Identify which cell holds the provided text, then report its (X, Y) central coordinate. 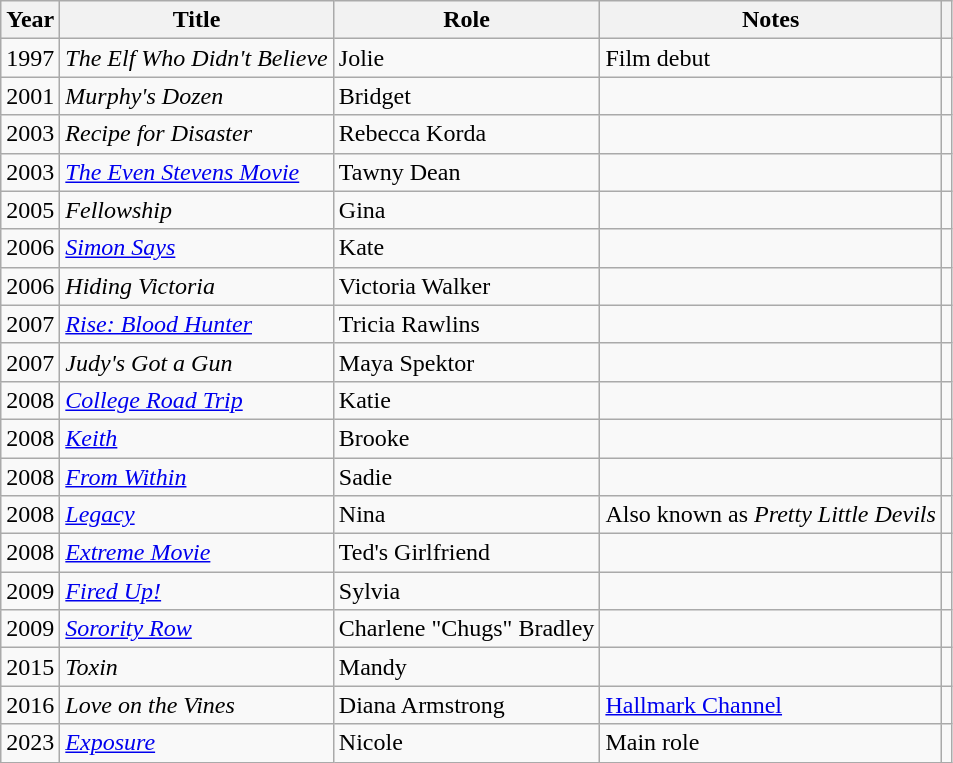
Recipe for Disaster (196, 134)
Tricia Rawlins (466, 324)
Gina (466, 210)
Keith (196, 438)
Diana Armstrong (466, 705)
Year (30, 20)
Victoria Walker (466, 286)
Main role (770, 743)
Nina (466, 515)
2005 (30, 210)
2023 (30, 743)
Toxin (196, 667)
Title (196, 20)
Sylvia (466, 591)
The Even Stevens Movie (196, 172)
2016 (30, 705)
1997 (30, 58)
Film debut (770, 58)
Rebecca Korda (466, 134)
Mandy (466, 667)
Bridget (466, 96)
Fellowship (196, 210)
2001 (30, 96)
Rise: Blood Hunter (196, 324)
Love on the Vines (196, 705)
Katie (466, 400)
From Within (196, 477)
Legacy (196, 515)
The Elf Who Didn't Believe (196, 58)
Murphy's Dozen (196, 96)
Hiding Victoria (196, 286)
Simon Says (196, 248)
Nicole (466, 743)
Maya Spektor (466, 362)
Notes (770, 20)
Hallmark Channel (770, 705)
Judy's Got a Gun (196, 362)
Exposure (196, 743)
2015 (30, 667)
Charlene "Chugs" Bradley (466, 629)
Tawny Dean (466, 172)
College Road Trip (196, 400)
Brooke (466, 438)
Jolie (466, 58)
Fired Up! (196, 591)
Sadie (466, 477)
Kate (466, 248)
Also known as Pretty Little Devils (770, 515)
Sorority Row (196, 629)
Extreme Movie (196, 553)
Role (466, 20)
Ted's Girlfriend (466, 553)
